Return [x, y] of the center of cell containing provided text 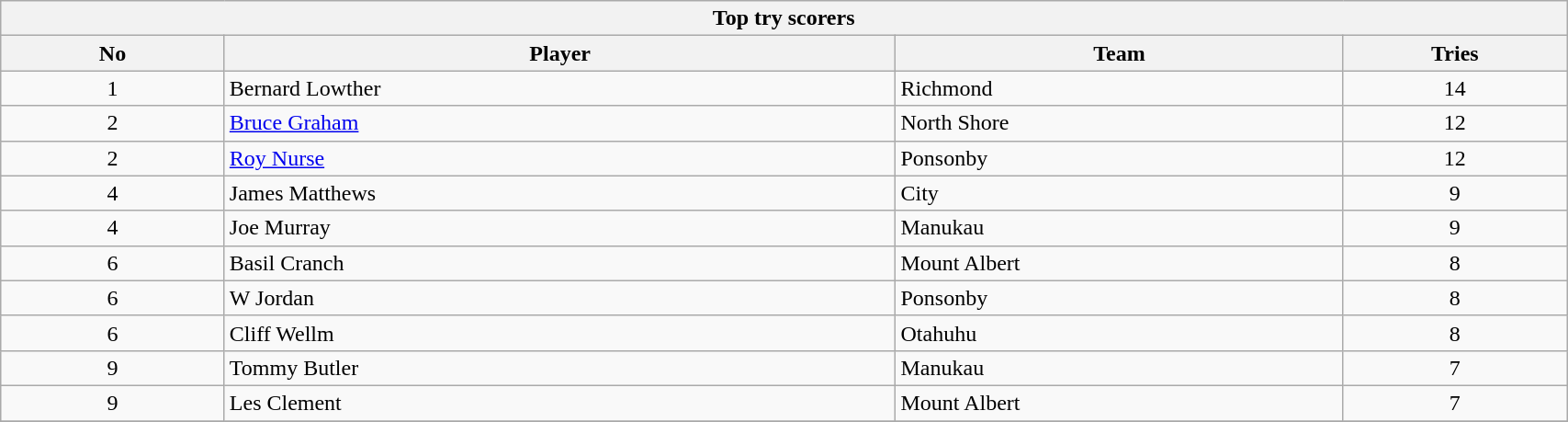
Tommy Butler [560, 368]
Les Clement [560, 403]
Richmond [1119, 88]
Bruce Graham [560, 123]
1 [113, 88]
W Jordan [560, 298]
Player [560, 53]
Team [1119, 53]
Joe Murray [560, 228]
Otahuhu [1119, 333]
No [113, 53]
North Shore [1119, 123]
Tries [1455, 53]
14 [1455, 88]
City [1119, 193]
Bernard Lowther [560, 88]
Top try scorers [784, 18]
James Matthews [560, 193]
Roy Nurse [560, 158]
Cliff Wellm [560, 333]
Basil Cranch [560, 263]
